Pinpoint the cell where the given text exists, returning its (X, Y) midpoint coordinate. 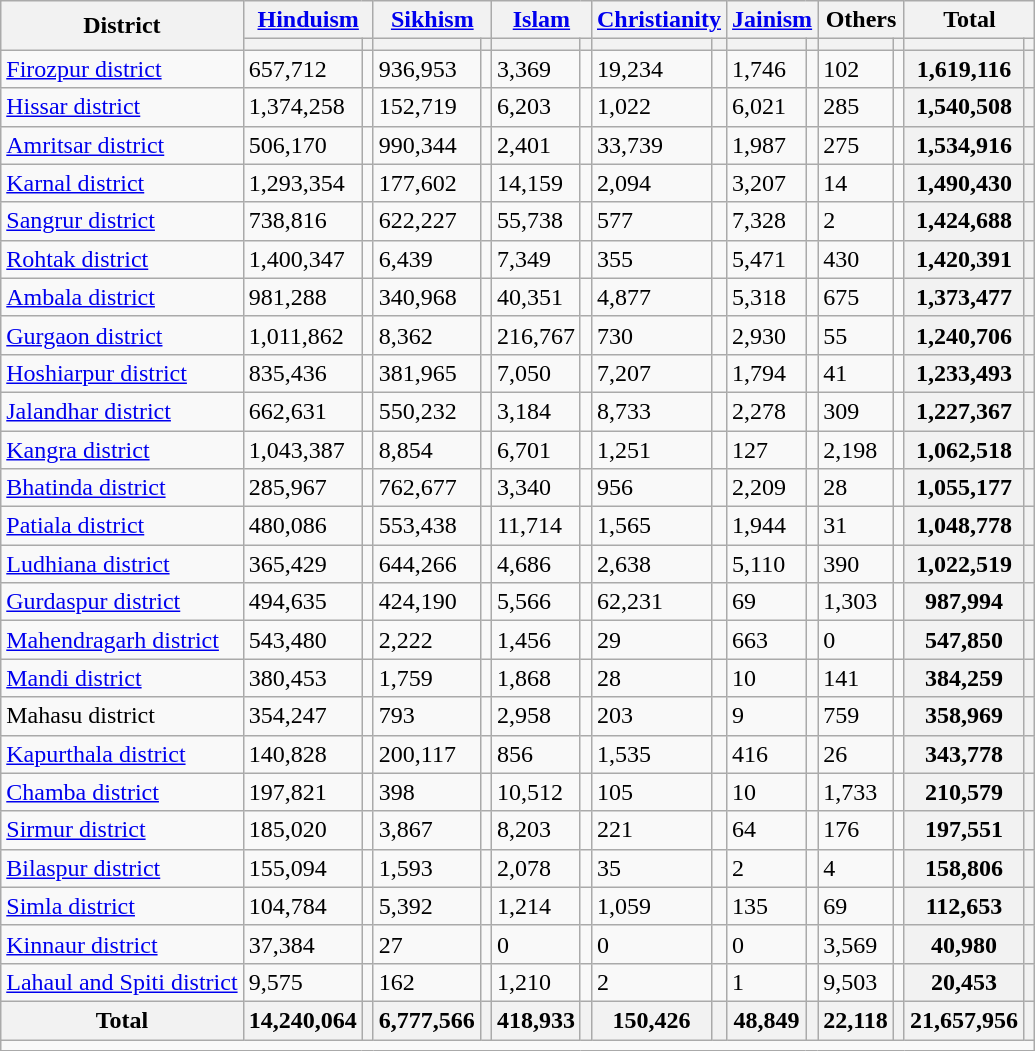
Ludhiana district (122, 564)
424,190 (426, 602)
Islam (541, 20)
14,159 (536, 183)
2,958 (536, 716)
3,340 (536, 488)
210,579 (964, 792)
355 (651, 259)
390 (856, 564)
6,701 (536, 449)
40,980 (964, 944)
6,439 (426, 259)
365,429 (302, 564)
55 (856, 335)
1,303 (856, 602)
7,328 (767, 221)
2,094 (651, 183)
Bilaspur district (122, 868)
1,062,518 (964, 449)
District (122, 26)
1,794 (767, 373)
987,994 (964, 602)
358,969 (964, 716)
1,944 (767, 526)
37,384 (302, 944)
1,593 (426, 868)
1,535 (651, 754)
Others (862, 20)
1,746 (767, 69)
2,930 (767, 335)
380,453 (302, 678)
663 (767, 640)
197,551 (964, 830)
48,849 (767, 1020)
1,043,387 (302, 449)
155,094 (302, 868)
3,569 (856, 944)
547,850 (964, 640)
5,471 (767, 259)
1,055,177 (964, 488)
216,767 (536, 335)
41 (856, 373)
981,288 (302, 297)
Hinduism (308, 20)
662,631 (302, 411)
354,247 (302, 716)
3,184 (536, 411)
2,198 (856, 449)
1,022 (651, 107)
1 (767, 982)
1,540,508 (964, 107)
11,714 (536, 526)
203 (651, 716)
Gurgaon district (122, 335)
506,170 (302, 145)
3,207 (767, 183)
793 (426, 716)
10,512 (536, 792)
6,021 (767, 107)
384,259 (964, 678)
Gurdaspur district (122, 602)
Mandi district (122, 678)
135 (767, 906)
141 (856, 678)
40,351 (536, 297)
7,349 (536, 259)
55,738 (536, 221)
494,635 (302, 602)
Kangra district (122, 449)
2,209 (767, 488)
9,575 (302, 982)
309 (856, 411)
Jalandhar district (122, 411)
112,653 (964, 906)
1,400,347 (302, 259)
35 (651, 868)
8,203 (536, 830)
8,362 (426, 335)
Kapurthala district (122, 754)
1,534,916 (964, 145)
Simla district (122, 906)
1,227,367 (964, 411)
285,967 (302, 488)
398 (426, 792)
1,565 (651, 526)
738,816 (302, 221)
Hoshiarpur district (122, 373)
6,777,566 (426, 1020)
577 (651, 221)
5,110 (767, 564)
19,234 (651, 69)
Ambala district (122, 297)
1,011,862 (302, 335)
480,086 (302, 526)
622,227 (426, 221)
150,426 (651, 1020)
Mahendragarh district (122, 640)
7,207 (651, 373)
2,222 (426, 640)
6,203 (536, 107)
29 (651, 640)
Christianity (658, 20)
2,078 (536, 868)
158,806 (964, 868)
340,968 (426, 297)
762,677 (426, 488)
9,503 (856, 982)
1,374,258 (302, 107)
127 (767, 449)
990,344 (426, 145)
Jainism (772, 20)
1,733 (856, 792)
1,293,354 (302, 183)
418,933 (536, 1020)
416 (767, 754)
33,739 (651, 145)
Chamba district (122, 792)
675 (856, 297)
956 (651, 488)
3,369 (536, 69)
62,231 (651, 602)
Sikhism (432, 20)
200,117 (426, 754)
105 (651, 792)
4,686 (536, 564)
4 (856, 868)
1,420,391 (964, 259)
1,490,430 (964, 183)
1,373,477 (964, 297)
8,854 (426, 449)
162 (426, 982)
1,214 (536, 906)
197,821 (302, 792)
759 (856, 716)
Firozpur district (122, 69)
26 (856, 754)
936,953 (426, 69)
185,020 (302, 830)
5,566 (536, 602)
835,436 (302, 373)
104,784 (302, 906)
140,828 (302, 754)
856 (536, 754)
1,424,688 (964, 221)
1,868 (536, 678)
2,638 (651, 564)
553,438 (426, 526)
Karnal district (122, 183)
1,759 (426, 678)
2,278 (767, 411)
221 (651, 830)
5,318 (767, 297)
20,453 (964, 982)
Lahaul and Spiti district (122, 982)
21,657,956 (964, 1020)
5,392 (426, 906)
1,048,778 (964, 526)
152,719 (426, 107)
Mahasu district (122, 716)
1,240,706 (964, 335)
Sirmur district (122, 830)
27 (426, 944)
1,619,116 (964, 69)
1,233,493 (964, 373)
1,251 (651, 449)
543,480 (302, 640)
1,059 (651, 906)
285 (856, 107)
8,733 (651, 411)
343,778 (964, 754)
275 (856, 145)
14,240,064 (302, 1020)
31 (856, 526)
381,965 (426, 373)
Rohtak district (122, 259)
Patiala district (122, 526)
550,232 (426, 411)
4,877 (651, 297)
Bhatinda district (122, 488)
3,867 (426, 830)
14 (856, 183)
Kinnaur district (122, 944)
9 (767, 716)
176 (856, 830)
2,401 (536, 145)
64 (767, 830)
7,050 (536, 373)
Amritsar district (122, 145)
Hissar district (122, 107)
177,602 (426, 183)
102 (856, 69)
1,456 (536, 640)
644,266 (426, 564)
1,987 (767, 145)
1,210 (536, 982)
Sangrur district (122, 221)
1,022,519 (964, 564)
730 (651, 335)
430 (856, 259)
657,712 (302, 69)
22,118 (856, 1020)
